For the text-containing cell, return its midpoint in (X, Y) coordinate format. 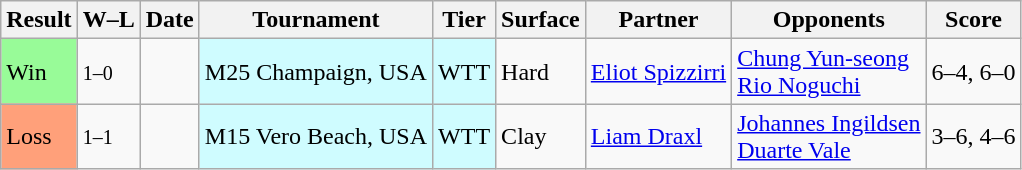
Score (974, 20)
M15 Vero Beach, USA (316, 136)
Tournament (316, 20)
Liam Draxl (658, 136)
Loss (39, 136)
W–L (108, 20)
3–6, 4–6 (974, 136)
Chung Yun-seong Rio Noguchi (829, 72)
Win (39, 72)
Eliot Spizzirri (658, 72)
Tier (464, 20)
Johannes Ingildsen Duarte Vale (829, 136)
Partner (658, 20)
Clay (541, 136)
1–0 (108, 72)
Surface (541, 20)
1–1 (108, 136)
M25 Champaign, USA (316, 72)
Result (39, 20)
Date (170, 20)
Opponents (829, 20)
6–4, 6–0 (974, 72)
Hard (541, 72)
